From the cell containing the given text, extract its center point as (X, Y) coordinate. 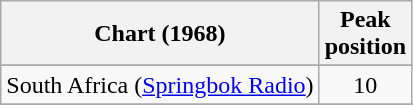
10 (365, 85)
South Africa (Springbok Radio) (160, 85)
Peakposition (365, 34)
Chart (1968) (160, 34)
